Return the [x, y] coordinate for the center point of the cell that contains the specified text.  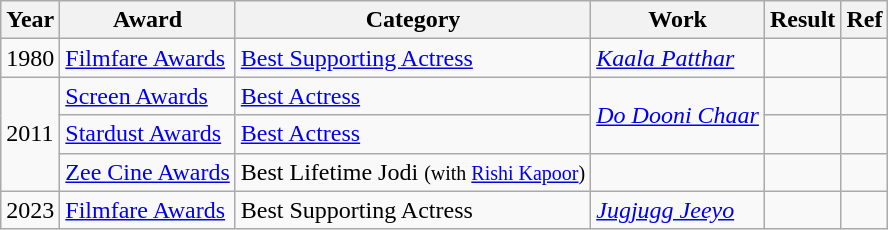
Stardust Awards [148, 134]
Result [802, 20]
2023 [30, 210]
Do Dooni Chaar [678, 115]
Best Lifetime Jodi (with Rishi Kapoor) [412, 172]
Zee Cine Awards [148, 172]
Award [148, 20]
Work [678, 20]
1980 [30, 58]
2011 [30, 134]
Year [30, 20]
Category [412, 20]
Kaala Patthar [678, 58]
Ref [864, 20]
Screen Awards [148, 96]
Jugjugg Jeeyo [678, 210]
